From the cell containing the given text, extract its center point as [x, y] coordinate. 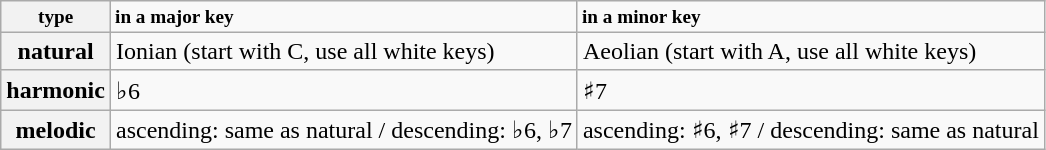
Ionian (start with C, use all white keys) [344, 51]
♭6 [344, 90]
ascending: ♯6, ♯7 / descending: same as natural [810, 130]
ascending: same as natural / descending: ♭6, ♭7 [344, 130]
natural [56, 51]
in a minor key [810, 17]
♯7 [810, 90]
Aeolian (start with A, use all white keys) [810, 51]
harmonic [56, 90]
type [56, 17]
in a major key [344, 17]
melodic [56, 130]
